Return (X, Y) of the center of cell containing provided text 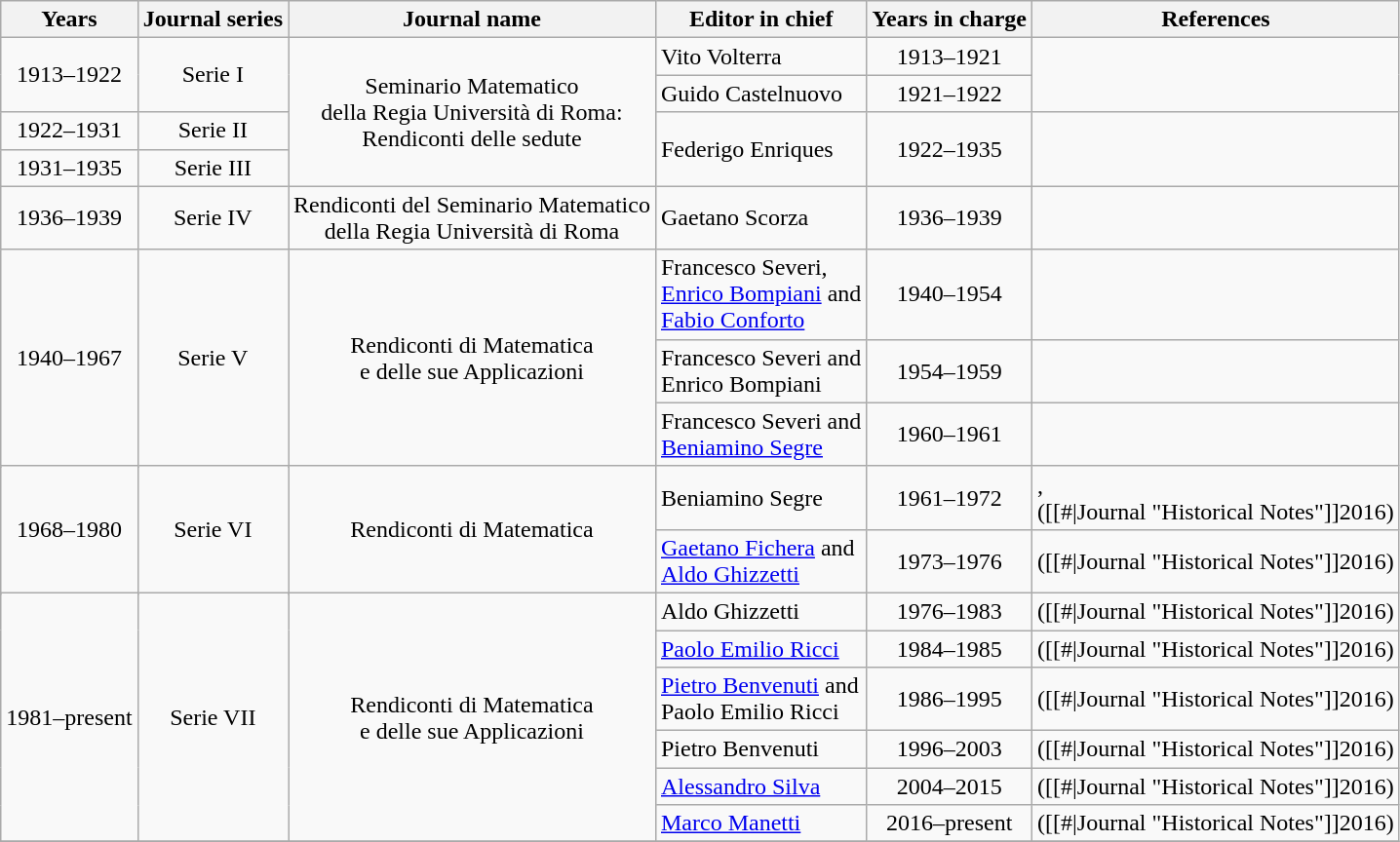
1984–1985 (950, 648)
References (1217, 19)
Pietro Benvenuti (760, 749)
1940–1954 (950, 294)
1954–1959 (950, 370)
Rendiconti del Seminario Matematicodella Regia Università di Roma (472, 218)
Aldo Ghizzetti (760, 611)
1940–1967 (69, 358)
Marco Manetti (760, 823)
1973–1976 (950, 561)
Federigo Enriques (760, 149)
Pietro Benvenuti andPaolo Emilio Ricci (760, 700)
Editor in chief (760, 19)
Gaetano Scorza (760, 218)
,([[#|Journal "Historical Notes"]]2016) (1217, 497)
2004–2015 (950, 786)
Serie II (213, 131)
1921–1922 (950, 94)
1922–1931 (69, 131)
Years in charge (950, 19)
1960–1961 (950, 435)
Serie V (213, 358)
Serie IV (213, 218)
Vito Volterra (760, 57)
1922–1935 (950, 149)
Serie VII (213, 717)
Francesco Severi andEnrico Bompiani (760, 370)
1976–1983 (950, 611)
1996–2003 (950, 749)
1913–1921 (950, 57)
2016–present (950, 823)
Serie VI (213, 529)
Journal series (213, 19)
1913–1922 (69, 75)
1931–1935 (69, 168)
Alessandro Silva (760, 786)
Serie I (213, 75)
Journal name (472, 19)
Francesco Severi,Enrico Bompiani andFabio Conforto (760, 294)
1981–present (69, 717)
1968–1980 (69, 529)
1961–1972 (950, 497)
Rendiconti di Matematica (472, 529)
Paolo Emilio Ricci (760, 648)
Francesco Severi andBeniamino Segre (760, 435)
Seminario Matematicodella Regia Università di Roma:Rendiconti delle sedute (472, 112)
Guido Castelnuovo (760, 94)
1986–1995 (950, 700)
Serie III (213, 168)
Gaetano Fichera andAldo Ghizzetti (760, 561)
Beniamino Segre (760, 497)
Years (69, 19)
